Scan for the cell matching the given text and deliver its [X, Y] coordinate at center. 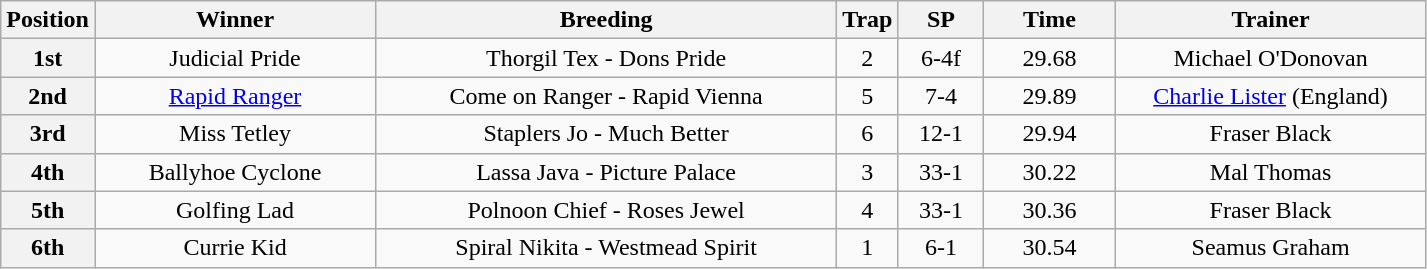
Time [1050, 20]
Mal Thomas [1270, 172]
3 [868, 172]
3rd [48, 134]
2nd [48, 96]
Judicial Pride [234, 58]
Winner [234, 20]
5 [868, 96]
Staplers Jo - Much Better [606, 134]
Seamus Graham [1270, 248]
6-4f [941, 58]
1st [48, 58]
2 [868, 58]
7-4 [941, 96]
Miss Tetley [234, 134]
6 [868, 134]
30.36 [1050, 210]
4th [48, 172]
Trap [868, 20]
29.89 [1050, 96]
Ballyhoe Cyclone [234, 172]
Rapid Ranger [234, 96]
29.94 [1050, 134]
1 [868, 248]
SP [941, 20]
30.54 [1050, 248]
12-1 [941, 134]
Polnoon Chief - Roses Jewel [606, 210]
Come on Ranger - Rapid Vienna [606, 96]
30.22 [1050, 172]
Breeding [606, 20]
Currie Kid [234, 248]
Lassa Java - Picture Palace [606, 172]
Spiral Nikita - Westmead Spirit [606, 248]
5th [48, 210]
Michael O'Donovan [1270, 58]
6-1 [941, 248]
29.68 [1050, 58]
6th [48, 248]
Thorgil Tex - Dons Pride [606, 58]
Charlie Lister (England) [1270, 96]
Golfing Lad [234, 210]
Trainer [1270, 20]
4 [868, 210]
Position [48, 20]
